Find where the given text appears and provide that cell's center as (x, y) coordinate. 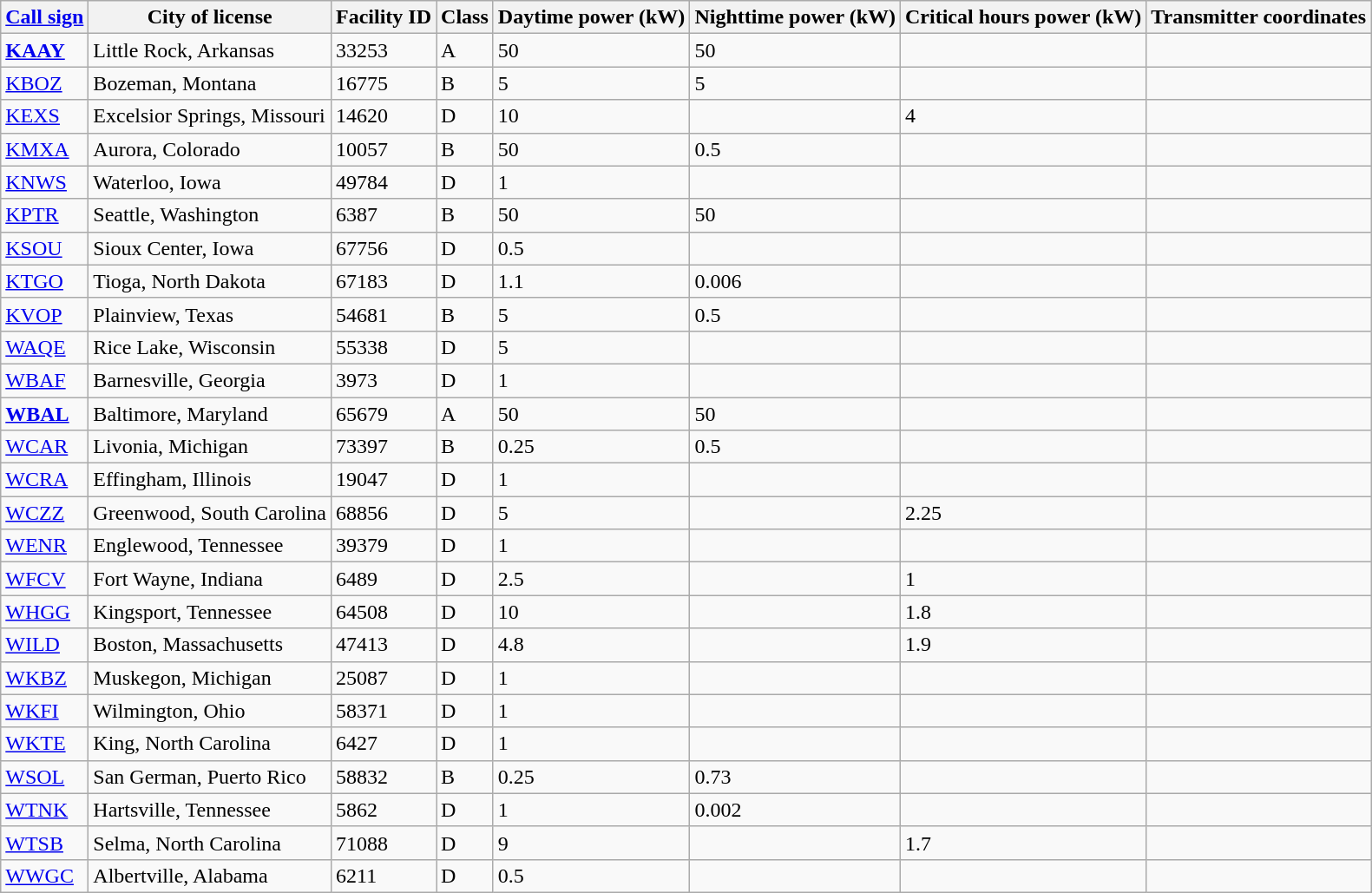
WHGG (45, 612)
1.1 (592, 281)
6211 (384, 876)
San German, Puerto Rico (210, 777)
WFCV (45, 579)
1.8 (1024, 612)
Fort Wayne, Indiana (210, 579)
WSOL (45, 777)
2.25 (1024, 513)
68856 (384, 513)
71088 (384, 843)
3973 (384, 380)
55338 (384, 347)
Rice Lake, Wisconsin (210, 347)
KEXS (45, 116)
Little Rock, Arkansas (210, 50)
65679 (384, 414)
WKBZ (45, 678)
KPTR (45, 215)
67183 (384, 281)
KBOZ (45, 83)
WKFI (45, 711)
39379 (384, 546)
WWGC (45, 876)
Tioga, North Dakota (210, 281)
0.002 (795, 810)
WBAL (45, 414)
Plainview, Texas (210, 314)
58832 (384, 777)
WBAF (45, 380)
Facility ID (384, 17)
Livonia, Michigan (210, 447)
WCAR (45, 447)
Class (465, 17)
6387 (384, 215)
6489 (384, 579)
WILD (45, 645)
47413 (384, 645)
WAQE (45, 347)
WCZZ (45, 513)
16775 (384, 83)
KMXA (45, 149)
1.7 (1024, 843)
73397 (384, 447)
KVOP (45, 314)
Baltimore, Maryland (210, 414)
WKTE (45, 744)
4 (1024, 116)
Albertville, Alabama (210, 876)
Aurora, Colorado (210, 149)
0.006 (795, 281)
WCRA (45, 480)
City of license (210, 17)
Critical hours power (kW) (1024, 17)
Kingsport, Tennessee (210, 612)
Muskegon, Michigan (210, 678)
0.73 (795, 777)
54681 (384, 314)
9 (592, 843)
58371 (384, 711)
WENR (45, 546)
14620 (384, 116)
25087 (384, 678)
KSOU (45, 248)
KAAY (45, 50)
19047 (384, 480)
Transmitter coordinates (1258, 17)
Boston, Massachusetts (210, 645)
4.8 (592, 645)
KTGO (45, 281)
Effingham, Illinois (210, 480)
King, North Carolina (210, 744)
Seattle, Washington (210, 215)
1.9 (1024, 645)
5862 (384, 810)
10057 (384, 149)
Daytime power (kW) (592, 17)
Sioux Center, Iowa (210, 248)
Hartsville, Tennessee (210, 810)
33253 (384, 50)
Wilmington, Ohio (210, 711)
49784 (384, 182)
Bozeman, Montana (210, 83)
Barnesville, Georgia (210, 380)
KNWS (45, 182)
WTSB (45, 843)
Nighttime power (kW) (795, 17)
Call sign (45, 17)
64508 (384, 612)
2.5 (592, 579)
Englewood, Tennessee (210, 546)
Selma, North Carolina (210, 843)
Waterloo, Iowa (210, 182)
67756 (384, 248)
Greenwood, South Carolina (210, 513)
6427 (384, 744)
WTNK (45, 810)
Excelsior Springs, Missouri (210, 116)
